Identify which cell holds the provided text, then report its (X, Y) central coordinate. 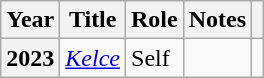
Year (30, 20)
Notes (217, 20)
Self (155, 58)
Role (155, 20)
Kelce (93, 58)
Title (93, 20)
2023 (30, 58)
